Pinpoint the cell where the given text exists, returning its [x, y] midpoint coordinate. 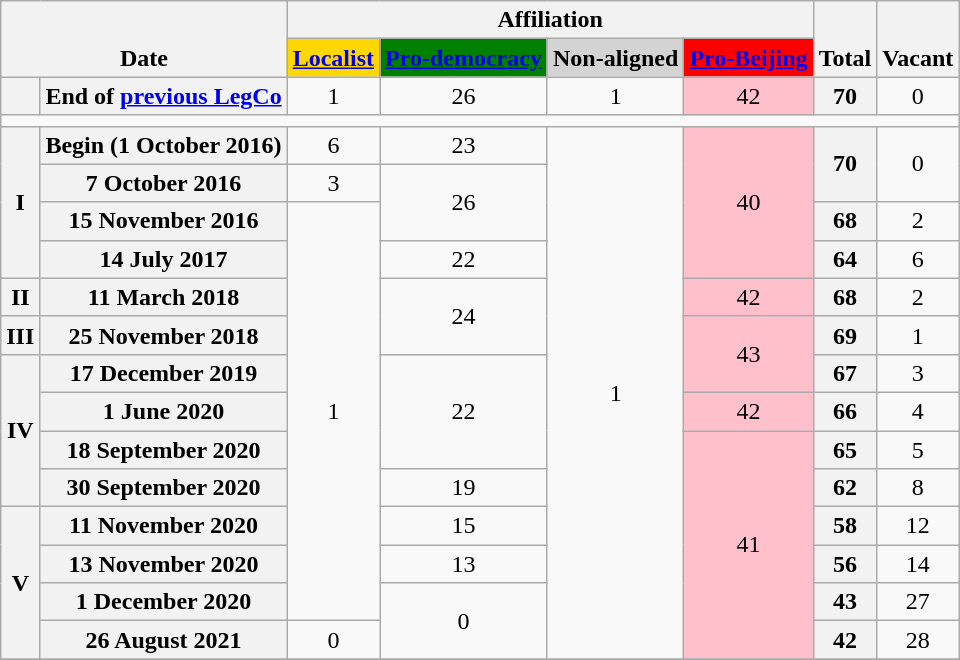
17 December 2019 [164, 373]
Vacant [918, 39]
V [20, 583]
18 September 2020 [164, 449]
13 November 2020 [164, 564]
62 [845, 488]
4 [918, 411]
Localist [333, 58]
27 [918, 602]
40 [748, 202]
12 [918, 526]
58 [845, 526]
Non-aligned [615, 58]
1 December 2020 [164, 602]
14 July 2017 [164, 259]
Begin (1 October 2016) [164, 145]
Pro-Beijing [748, 58]
5 [918, 449]
30 September 2020 [164, 488]
67 [845, 373]
41 [748, 544]
IV [20, 430]
19 [464, 488]
56 [845, 564]
69 [845, 335]
II [20, 297]
End of previous LegCo [164, 96]
11 March 2018 [164, 297]
25 November 2018 [164, 335]
8 [918, 488]
15 [464, 526]
III [20, 335]
Pro-democracy [464, 58]
23 [464, 145]
13 [464, 564]
Total [845, 39]
65 [845, 449]
7 October 2016 [164, 183]
Date [144, 39]
1 June 2020 [164, 411]
26 August 2021 [164, 640]
14 [918, 564]
I [20, 202]
Affiliation [550, 20]
28 [918, 640]
11 November 2020 [164, 526]
24 [464, 316]
64 [845, 259]
66 [845, 411]
15 November 2016 [164, 221]
